Return [X, Y] of the center of cell containing provided text 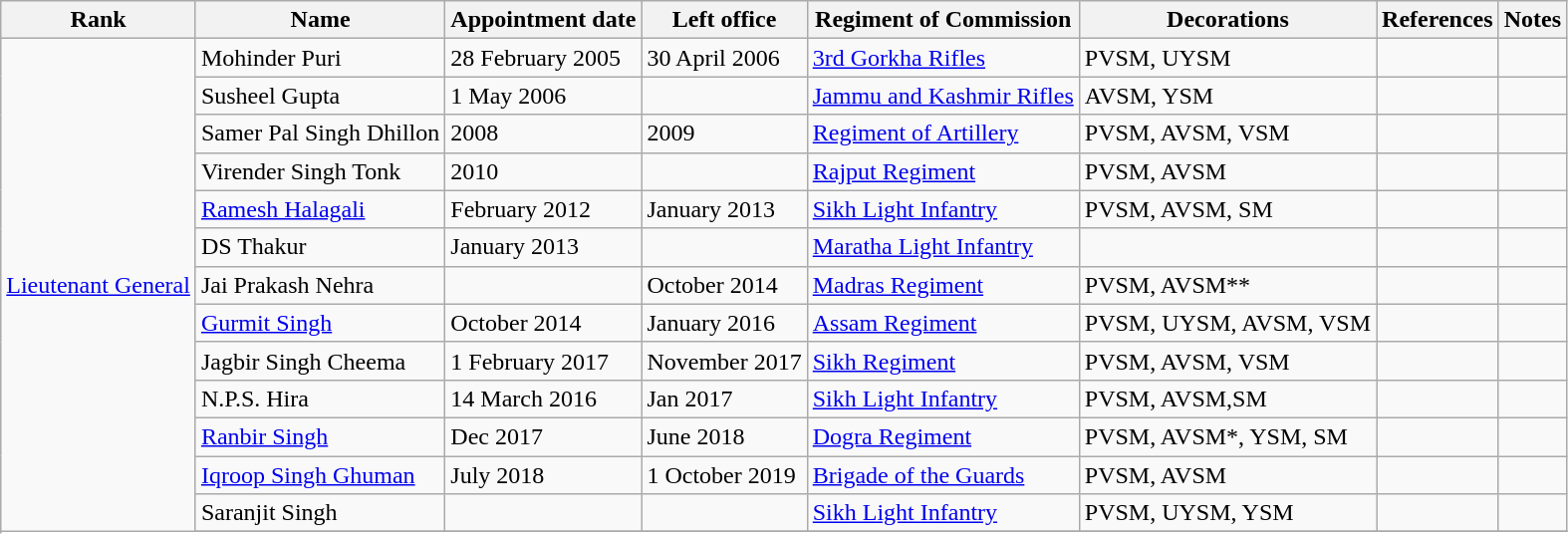
Decorations [1227, 20]
N.P.S. Hira [320, 399]
Mohinder Puri [320, 58]
Ranbir Singh [320, 436]
Left office [724, 20]
Jammu and Kashmir Rifles [942, 96]
References [1438, 20]
PVSM, UYSM, AVSM, VSM [1227, 323]
Saranjit Singh [320, 513]
Name [320, 20]
Brigade of the Guards [942, 475]
February 2012 [544, 209]
Sikh Regiment [942, 361]
AVSM, YSM [1227, 96]
Regiment of Artillery [942, 133]
Samer Pal Singh Dhillon [320, 133]
January 2016 [724, 323]
Madras Regiment [942, 285]
Iqroop Singh Ghuman [320, 475]
Ramesh Halagali [320, 209]
PVSM, AVSM** [1227, 285]
Maratha Light Infantry [942, 247]
PVSM, UYSM [1227, 58]
Jan 2017 [724, 399]
Virender Singh Tonk [320, 171]
PVSM, AVSM, SM [1227, 209]
2008 [544, 133]
Gurmit Singh [320, 323]
Jai Prakash Nehra [320, 285]
November 2017 [724, 361]
30 April 2006 [724, 58]
PVSM, UYSM, YSM [1227, 513]
Susheel Gupta [320, 96]
PVSM, AVSM,SM [1227, 399]
14 March 2016 [544, 399]
1 May 2006 [544, 96]
Jagbir Singh Cheema [320, 361]
2010 [544, 171]
PVSM, AVSM*, YSM, SM [1227, 436]
Dec 2017 [544, 436]
Rank [99, 20]
1 February 2017 [544, 361]
July 2018 [544, 475]
Assam Regiment [942, 323]
Rajput Regiment [942, 171]
Dogra Regiment [942, 436]
June 2018 [724, 436]
1 October 2019 [724, 475]
Regiment of Commission [942, 20]
Lieutenant General [99, 285]
2009 [724, 133]
3rd Gorkha Rifles [942, 58]
28 February 2005 [544, 58]
Notes [1532, 20]
Appointment date [544, 20]
DS Thakur [320, 247]
